Search for the cell housing the specified text and yield its (x, y) center coordinate. 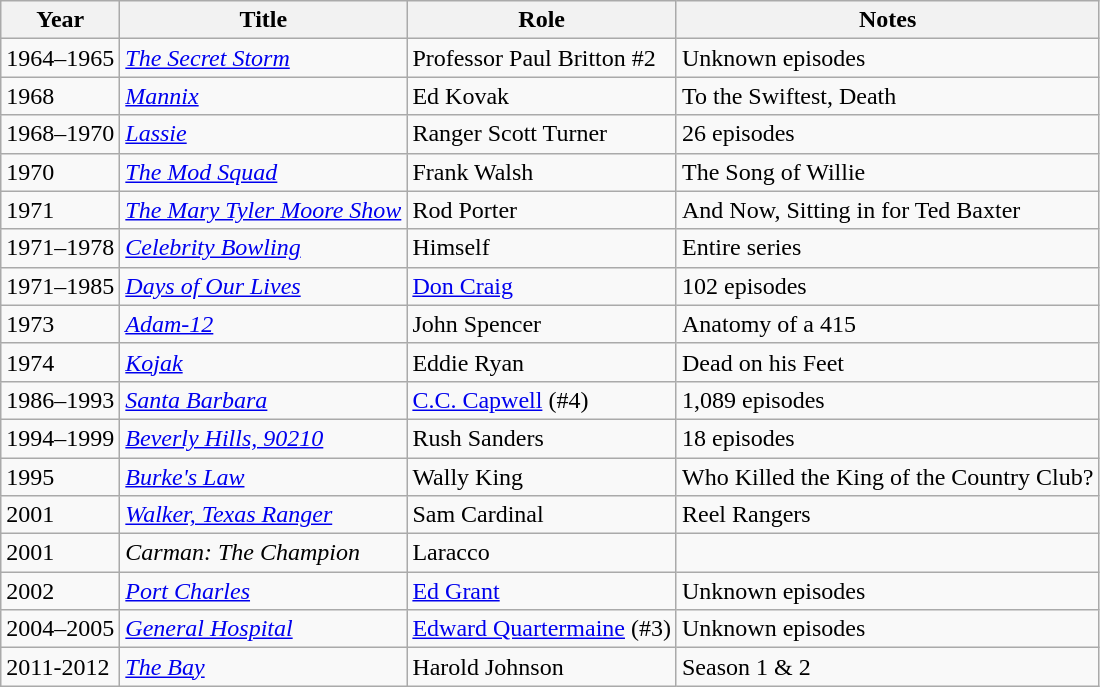
Port Charles (264, 591)
1971–1985 (60, 286)
Season 1 & 2 (887, 667)
Lassie (264, 134)
1968 (60, 96)
Don Craig (542, 286)
Rush Sanders (542, 438)
And Now, Sitting in for Ted Baxter (887, 210)
Kojak (264, 362)
1994–1999 (60, 438)
Mannix (264, 96)
The Mary Tyler Moore Show (264, 210)
Entire series (887, 248)
18 episodes (887, 438)
1973 (60, 324)
General Hospital (264, 629)
1970 (60, 172)
1,089 episodes (887, 400)
C.C. Capwell (#4) (542, 400)
2004–2005 (60, 629)
Adam-12 (264, 324)
Carman: The Champion (264, 553)
Dead on his Feet (887, 362)
To the Swiftest, Death (887, 96)
The Bay (264, 667)
102 episodes (887, 286)
Harold Johnson (542, 667)
1968–1970 (60, 134)
Beverly Hills, 90210 (264, 438)
Burke's Law (264, 477)
Notes (887, 20)
The Mod Squad (264, 172)
Days of Our Lives (264, 286)
1971 (60, 210)
Frank Walsh (542, 172)
Santa Barbara (264, 400)
1971–1978 (60, 248)
Celebrity Bowling (264, 248)
Professor Paul Britton #2 (542, 58)
2011-2012 (60, 667)
Wally King (542, 477)
Edward Quartermaine (#3) (542, 629)
1995 (60, 477)
Himself (542, 248)
Ranger Scott Turner (542, 134)
1974 (60, 362)
1986–1993 (60, 400)
The Song of Willie (887, 172)
1964–1965 (60, 58)
Laracco (542, 553)
26 episodes (887, 134)
Walker, Texas Ranger (264, 515)
The Secret Storm (264, 58)
Ed Grant (542, 591)
Year (60, 20)
Reel Rangers (887, 515)
John Spencer (542, 324)
Rod Porter (542, 210)
Role (542, 20)
Ed Kovak (542, 96)
Who Killed the King of the Country Club? (887, 477)
Title (264, 20)
Sam Cardinal (542, 515)
Eddie Ryan (542, 362)
2002 (60, 591)
Anatomy of a 415 (887, 324)
